Pinpoint the cell where the given text exists, returning its (x, y) midpoint coordinate. 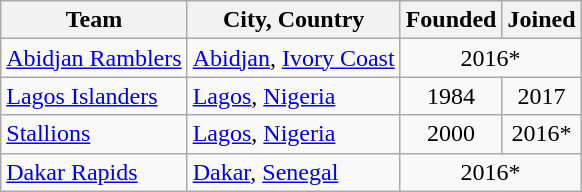
2000 (451, 134)
2017 (542, 96)
City, Country (294, 20)
Joined (542, 20)
Stallions (94, 134)
Team (94, 20)
Dakar Rapids (94, 172)
Lagos Islanders (94, 96)
1984 (451, 96)
Founded (451, 20)
Abidjan Ramblers (94, 58)
Abidjan, Ivory Coast (294, 58)
Dakar, Senegal (294, 172)
